Search for the cell housing the specified text and yield its [X, Y] center coordinate. 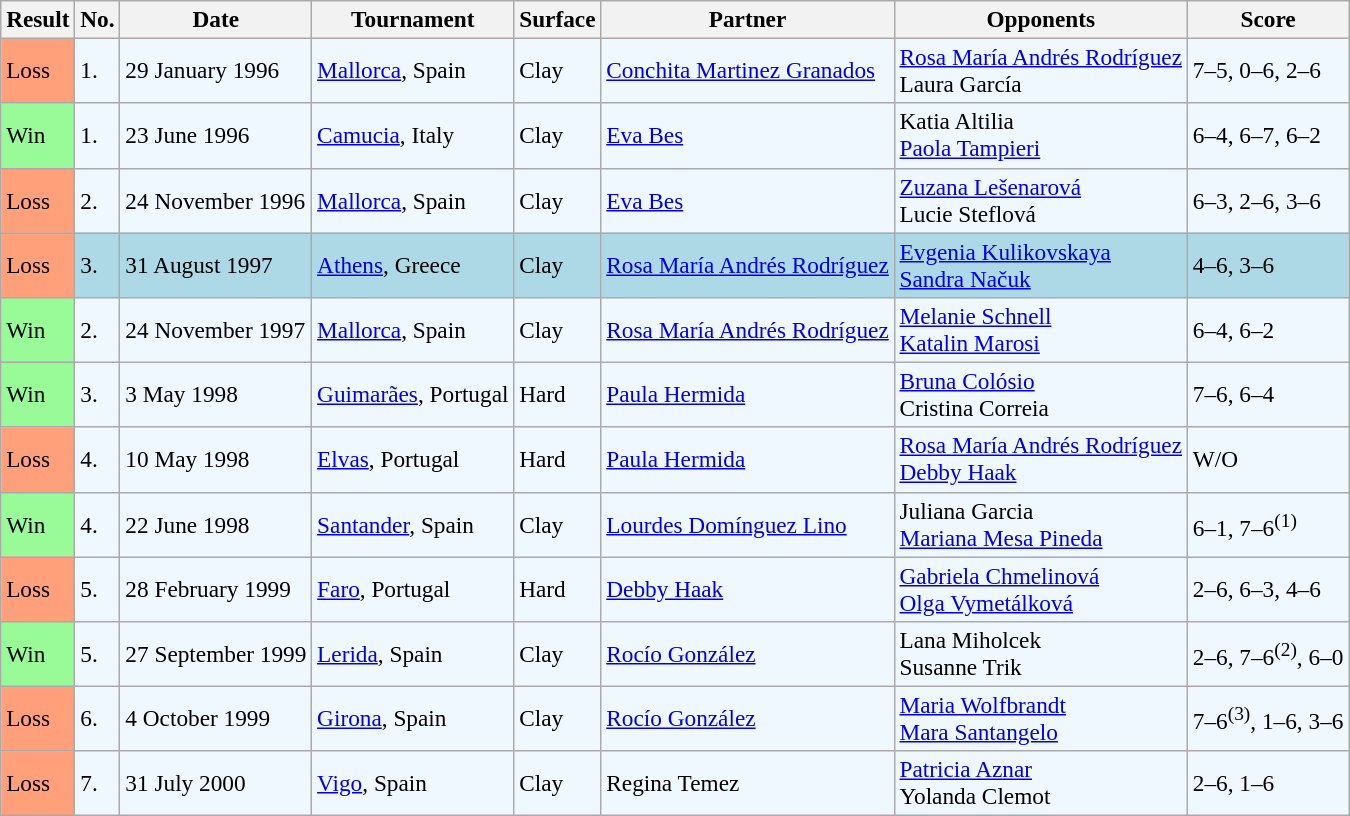
Santander, Spain [413, 524]
6–4, 6–7, 6–2 [1268, 136]
6. [98, 718]
Debby Haak [748, 588]
Partner [748, 19]
Athens, Greece [413, 264]
Juliana Garcia Mariana Mesa Pineda [1040, 524]
Rosa María Andrés Rodríguez Debby Haak [1040, 460]
7–6(3), 1–6, 3–6 [1268, 718]
7–5, 0–6, 2–6 [1268, 70]
7. [98, 784]
Lerida, Spain [413, 654]
Opponents [1040, 19]
Evgenia Kulikovskaya Sandra Načuk [1040, 264]
31 July 2000 [216, 784]
Score [1268, 19]
4–6, 3–6 [1268, 264]
2–6, 7–6(2), 6–0 [1268, 654]
10 May 1998 [216, 460]
Girona, Spain [413, 718]
Rosa María Andrés Rodríguez Laura García [1040, 70]
2–6, 1–6 [1268, 784]
7–6, 6–4 [1268, 394]
Patricia Aznar Yolanda Clemot [1040, 784]
Bruna Colósio Cristina Correia [1040, 394]
3 May 1998 [216, 394]
6–1, 7–6(1) [1268, 524]
Regina Temez [748, 784]
Zuzana Lešenarová Lucie Steflová [1040, 200]
Result [38, 19]
Vigo, Spain [413, 784]
Surface [558, 19]
No. [98, 19]
Katia Altilia Paola Tampieri [1040, 136]
Tournament [413, 19]
Faro, Portugal [413, 588]
23 June 1996 [216, 136]
Maria Wolfbrandt Mara Santangelo [1040, 718]
6–3, 2–6, 3–6 [1268, 200]
4 October 1999 [216, 718]
Date [216, 19]
Gabriela Chmelinová Olga Vymetálková [1040, 588]
Lourdes Domínguez Lino [748, 524]
22 June 1998 [216, 524]
24 November 1997 [216, 330]
Camucia, Italy [413, 136]
29 January 1996 [216, 70]
Melanie Schnell Katalin Marosi [1040, 330]
6–4, 6–2 [1268, 330]
28 February 1999 [216, 588]
Conchita Martinez Granados [748, 70]
Lana Miholcek Susanne Trik [1040, 654]
24 November 1996 [216, 200]
2–6, 6–3, 4–6 [1268, 588]
31 August 1997 [216, 264]
Guimarães, Portugal [413, 394]
27 September 1999 [216, 654]
Elvas, Portugal [413, 460]
W/O [1268, 460]
